Determine the [X, Y] coordinate at the center of the cell enclosing the given text.  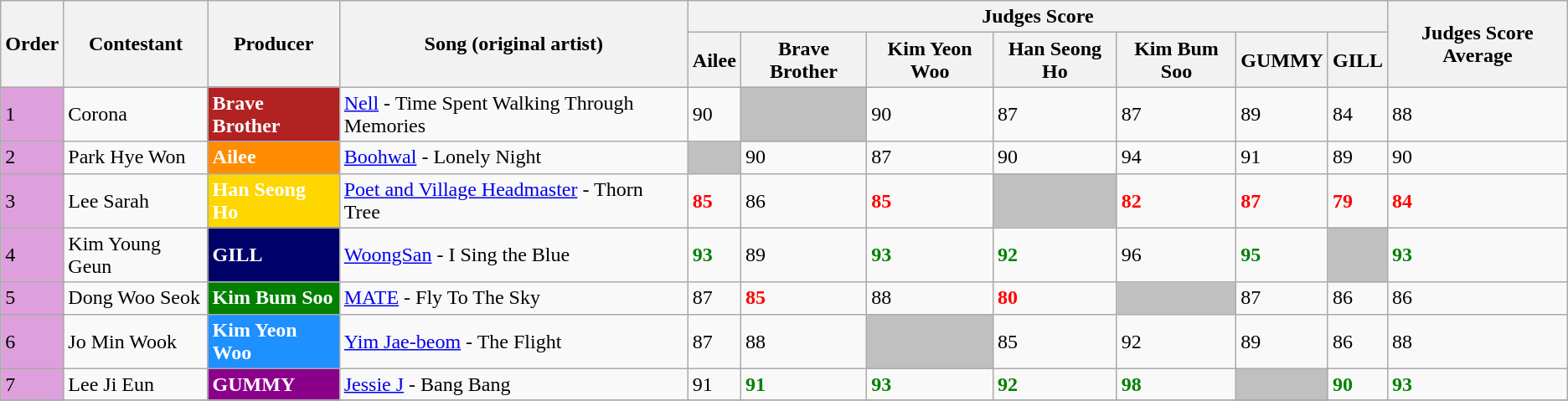
79 [1357, 201]
Song (original artist) [513, 44]
6 [32, 342]
Order [32, 44]
Kim Young Geun [136, 254]
94 [1176, 157]
96 [1176, 254]
Jessie J - Bang Bang [513, 384]
Producer [273, 44]
82 [1176, 201]
3 [32, 201]
Park Hye Won [136, 157]
5 [32, 298]
MATE - Fly To The Sky [513, 298]
Boohwal - Lonely Night [513, 157]
7 [32, 384]
WoongSan - I Sing the Blue [513, 254]
Yim Jae-beom - The Flight [513, 342]
2 [32, 157]
Contestant [136, 44]
80 [1055, 298]
Lee Sarah [136, 201]
Corona [136, 114]
Judges Score [1037, 17]
Lee Ji Eun [136, 384]
Poet and Village Headmaster - Thorn Tree [513, 201]
Nell - Time Spent Walking Through Memories [513, 114]
98 [1176, 384]
Dong Woo Seok [136, 298]
Jo Min Wook [136, 342]
Judges Score Average [1478, 44]
4 [32, 254]
95 [1282, 254]
1 [32, 114]
